Determine the (x, y) coordinate at the center of the cell enclosing the given text.  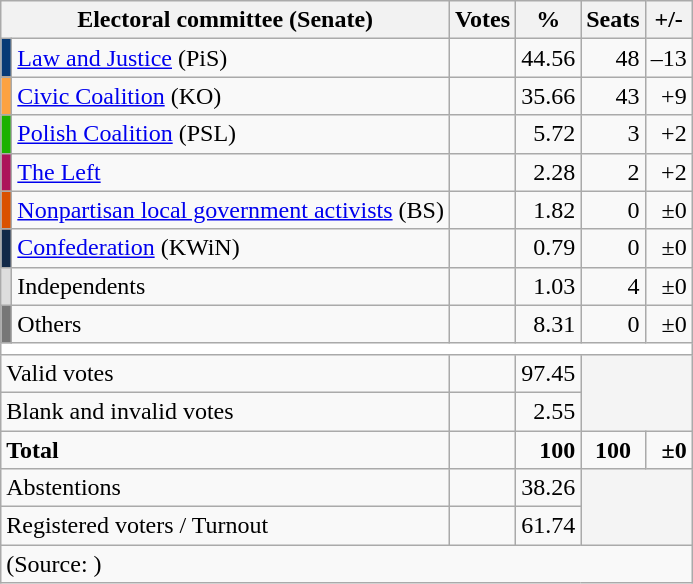
38.26 (548, 488)
Civic Coalition (KO) (231, 96)
+/- (668, 20)
The Left (231, 172)
Confederation (KWiN) (231, 248)
% (548, 20)
Independents (231, 286)
2 (613, 172)
Abstentions (226, 488)
4 (613, 286)
–13 (668, 58)
2.28 (548, 172)
Total (226, 449)
97.45 (548, 373)
0.79 (548, 248)
(Source: ) (346, 564)
61.74 (548, 526)
Electoral committee (Senate) (226, 20)
35.66 (548, 96)
2.55 (548, 411)
1.03 (548, 286)
+9 (668, 96)
Blank and invalid votes (226, 411)
Valid votes (226, 373)
Registered voters / Turnout (226, 526)
Law and Justice (PiS) (231, 58)
Others (231, 324)
1.82 (548, 210)
Seats (613, 20)
44.56 (548, 58)
Votes (482, 20)
43 (613, 96)
Nonpartisan local government activists (BS) (231, 210)
3 (613, 134)
Polish Coalition (PSL) (231, 134)
8.31 (548, 324)
48 (613, 58)
5.72 (548, 134)
